For the text-containing cell, return its midpoint in (X, Y) coordinate format. 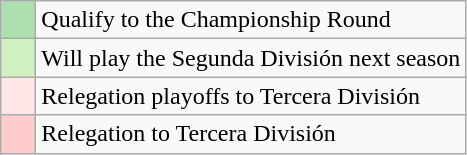
Will play the Segunda División next season (251, 58)
Relegation to Tercera División (251, 134)
Qualify to the Championship Round (251, 20)
Relegation playoffs to Tercera División (251, 96)
